Return (x, y) of the center of cell containing provided text 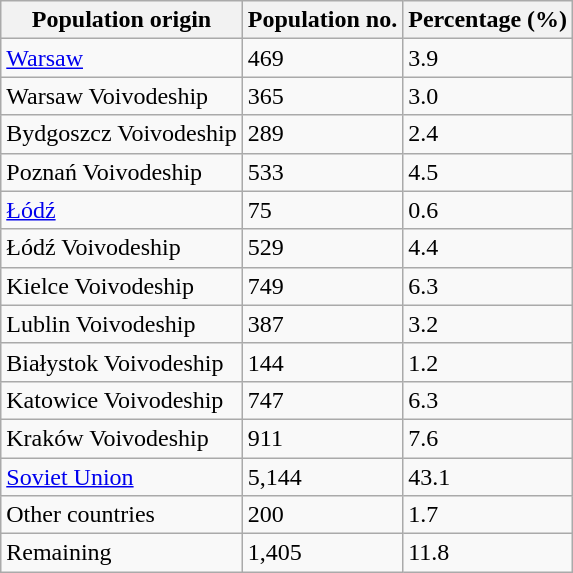
1.7 (488, 515)
Warsaw (122, 58)
529 (322, 248)
533 (322, 172)
144 (322, 362)
7.6 (488, 438)
387 (322, 324)
289 (322, 134)
Population no. (322, 20)
749 (322, 286)
3.9 (488, 58)
Kielce Voivodeship (122, 286)
5,144 (322, 477)
1.2 (488, 362)
Lublin Voivodeship (122, 324)
0.6 (488, 210)
Białystok Voivodeship (122, 362)
4.4 (488, 248)
2.4 (488, 134)
1,405 (322, 553)
Poznań Voivodeship (122, 172)
Bydgoszcz Voivodeship (122, 134)
747 (322, 400)
Other countries (122, 515)
Łódź Voivodeship (122, 248)
75 (322, 210)
Population origin (122, 20)
Kraków Voivodeship (122, 438)
11.8 (488, 553)
Percentage (%) (488, 20)
911 (322, 438)
200 (322, 515)
4.5 (488, 172)
43.1 (488, 477)
3.2 (488, 324)
Katowice Voivodeship (122, 400)
365 (322, 96)
Remaining (122, 553)
Łódź (122, 210)
Soviet Union (122, 477)
469 (322, 58)
Warsaw Voivodeship (122, 96)
3.0 (488, 96)
